Determine the (X, Y) coordinate at the center of the cell enclosing the given text.  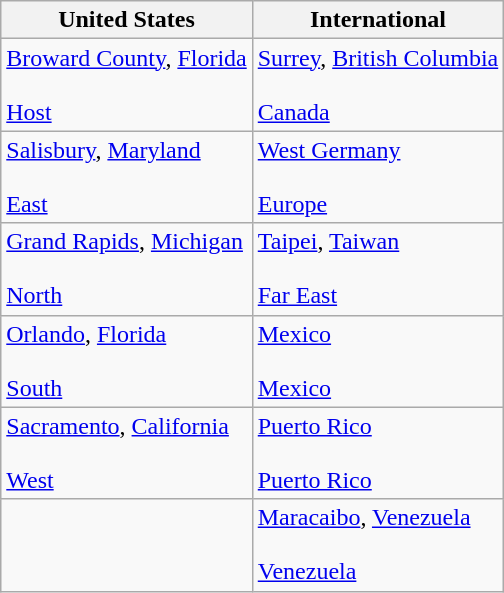
Surrey, British ColumbiaCanada (378, 85)
Puerto RicoPuerto Rico (378, 453)
Broward County, FloridaHost (126, 85)
Sacramento, CaliforniaWest (126, 453)
Grand Rapids, MichiganNorth (126, 269)
West GermanyEurope (378, 177)
Salisbury, MarylandEast (126, 177)
United States (126, 20)
Maracaibo, VenezuelaVenezuela (378, 545)
Orlando, FloridaSouth (126, 361)
MexicoMexico (378, 361)
Taipei, TaiwanFar East (378, 269)
International (378, 20)
